Pinpoint the cell where the given text exists, returning its [x, y] midpoint coordinate. 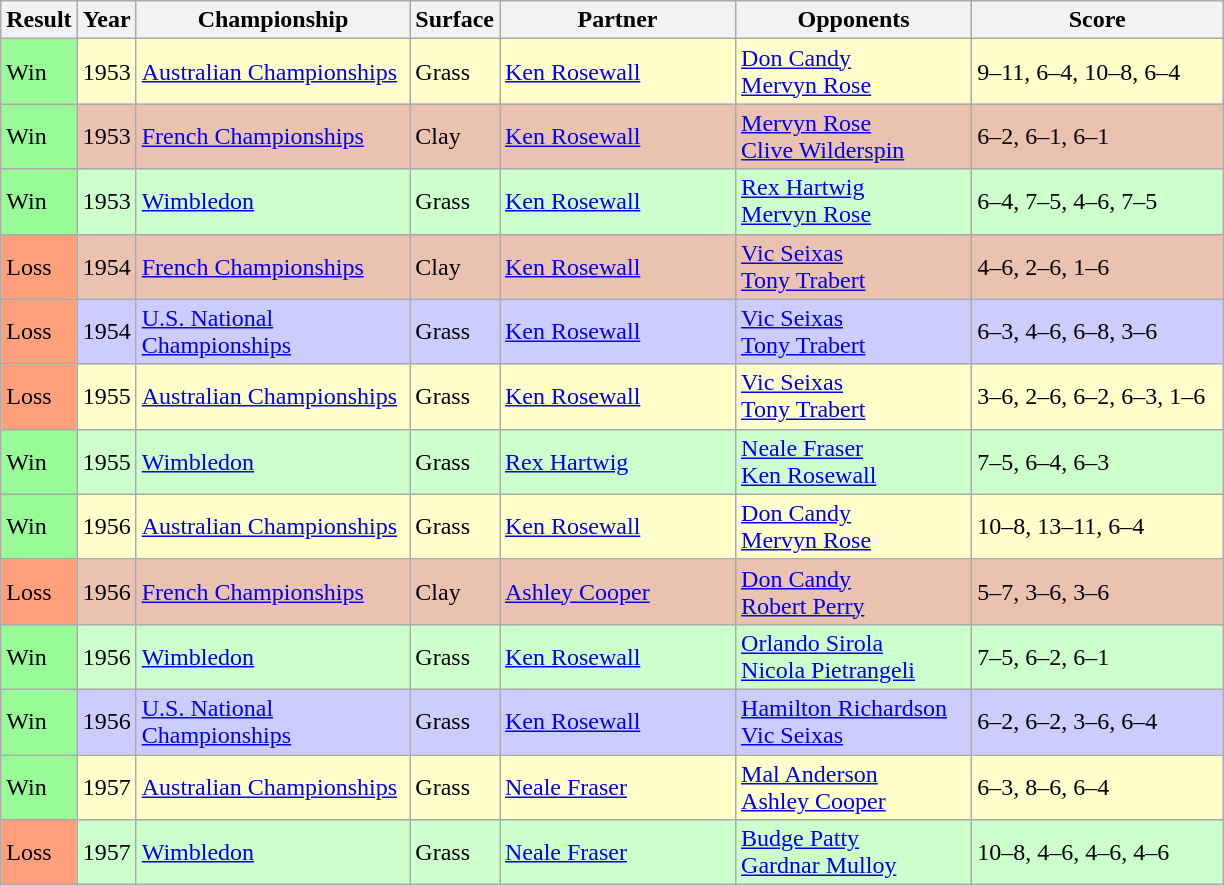
Year [106, 20]
6–3, 8–6, 6–4 [1098, 786]
Rex Hartwig Mervyn Rose [854, 202]
3–6, 2–6, 6–2, 6–3, 1–6 [1098, 396]
6–3, 4–6, 6–8, 3–6 [1098, 332]
6–2, 6–2, 3–6, 6–4 [1098, 722]
6–4, 7–5, 4–6, 7–5 [1098, 202]
Hamilton Richardson Vic Seixas [854, 722]
10–8, 13–11, 6–4 [1098, 526]
6–2, 6–1, 6–1 [1098, 136]
Rex Hartwig [618, 462]
Orlando Sirola Nicola Pietrangeli [854, 656]
Surface [455, 20]
Neale Fraser Ken Rosewall [854, 462]
Opponents [854, 20]
Budge Patty Gardnar Mulloy [854, 852]
7–5, 6–2, 6–1 [1098, 656]
7–5, 6–4, 6–3 [1098, 462]
Result [39, 20]
Mal Anderson Ashley Cooper [854, 786]
10–8, 4–6, 4–6, 4–6 [1098, 852]
Mervyn Rose Clive Wilderspin [854, 136]
Partner [618, 20]
5–7, 3–6, 3–6 [1098, 592]
Ashley Cooper [618, 592]
Don Candy Robert Perry [854, 592]
9–11, 6–4, 10–8, 6–4 [1098, 72]
Championship [273, 20]
4–6, 2–6, 1–6 [1098, 266]
Score [1098, 20]
